From the cell containing the given text, extract its center point as [x, y] coordinate. 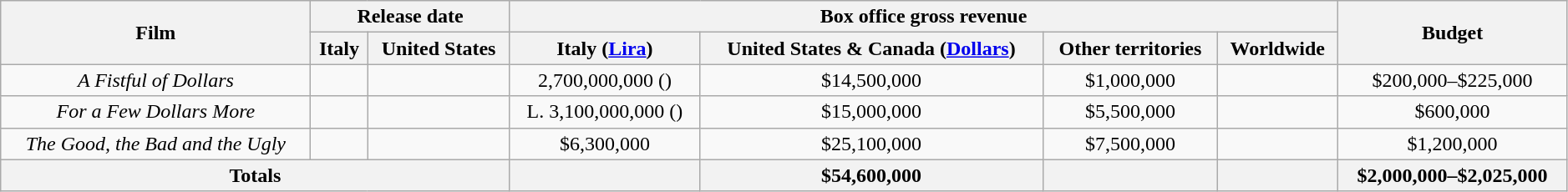
Italy [339, 48]
$25,100,000 [871, 144]
Release date [410, 17]
$54,600,000 [871, 175]
$6,300,000 [605, 144]
United States [439, 48]
$15,000,000 [871, 112]
Box office gross revenue [924, 17]
United States & Canada (Dollars) [871, 48]
$14,500,000 [871, 80]
Worldwide [1278, 48]
$1,000,000 [1129, 80]
$2,000,000–$2,025,000 [1452, 175]
$1,200,000 [1452, 144]
Film [155, 33]
The Good, the Bad and the Ugly [155, 144]
A Fistful of Dollars [155, 80]
Totals [256, 175]
Italy (Lira) [605, 48]
2,700,000,000 () [605, 80]
$7,500,000 [1129, 144]
$5,500,000 [1129, 112]
L. 3,100,000,000 () [605, 112]
Other territories [1129, 48]
$200,000–$225,000 [1452, 80]
$600,000 [1452, 112]
For a Few Dollars More [155, 112]
Budget [1452, 33]
